For the text-containing cell, return its midpoint in (x, y) coordinate format. 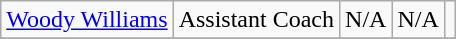
Woody Williams (87, 20)
Assistant Coach (256, 20)
